Extract the (x, y) coordinate from the center of the cell holding the provided text.  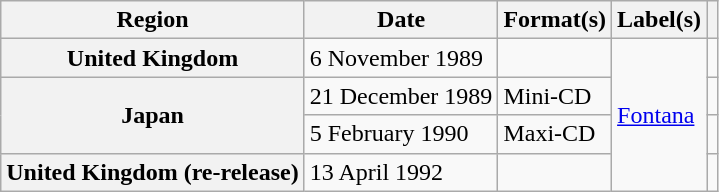
United Kingdom (re-release) (152, 172)
21 December 1989 (401, 96)
13 April 1992 (401, 172)
5 February 1990 (401, 134)
United Kingdom (152, 58)
Japan (152, 115)
Maxi-CD (555, 134)
Format(s) (555, 20)
Label(s) (660, 20)
Mini-CD (555, 96)
6 November 1989 (401, 58)
Region (152, 20)
Date (401, 20)
Fontana (660, 115)
